Find where the given text appears and provide that cell's center as (x, y) coordinate. 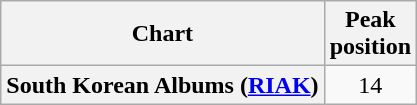
Chart (162, 34)
South Korean Albums (RIAK) (162, 85)
Peakposition (370, 34)
14 (370, 85)
